Capture the cell that displays the provided text and extract its [x, y] central coordinate. 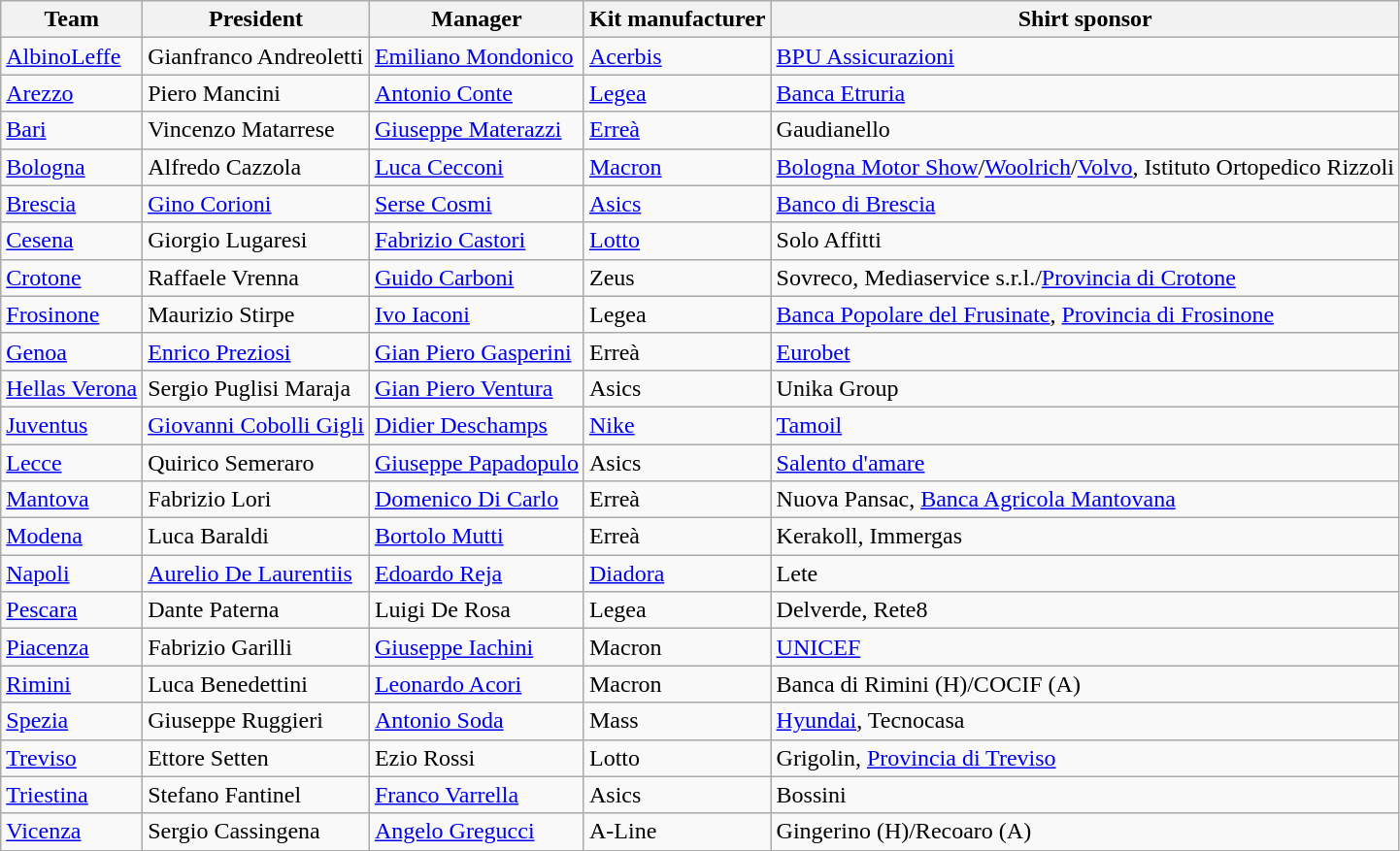
Napoli [72, 573]
Alfredo Cazzola [256, 167]
Triestina [72, 795]
Kerakoll, Immergas [1085, 537]
Gianfranco Andreoletti [256, 56]
Edoardo Reja [476, 573]
BPU Assicurazioni [1085, 56]
Eurobet [1085, 351]
Lete [1085, 573]
UNICEF [1085, 647]
Gian Piero Ventura [476, 388]
Sovreco, Mediaservice s.r.l./Provincia di Crotone [1085, 278]
Shirt sponsor [1085, 19]
Hyundai, Tecnocasa [1085, 721]
Treviso [72, 758]
Bortolo Mutti [476, 537]
Gian Piero Gasperini [476, 351]
Frosinone [72, 314]
Pescara [72, 610]
Franco Varrella [476, 795]
Juventus [72, 425]
Vicenza [72, 832]
Luca Baraldi [256, 537]
Modena [72, 537]
Bossini [1085, 795]
Giuseppe Ruggieri [256, 721]
Manager [476, 19]
Rimini [72, 684]
Genoa [72, 351]
Brescia [72, 204]
Piero Mancini [256, 93]
Lecce [72, 463]
Antonio Conte [476, 93]
Didier Deschamps [476, 425]
Diadora [678, 573]
Gino Corioni [256, 204]
Mass [678, 721]
Nike [678, 425]
Sergio Puglisi Maraja [256, 388]
Banco di Brescia [1085, 204]
Ivo Iaconi [476, 314]
Gaudianello [1085, 130]
Guido Carboni [476, 278]
Arezzo [72, 93]
Aurelio De Laurentiis [256, 573]
Sergio Cassingena [256, 832]
Salento d'amare [1085, 463]
Stefano Fantinel [256, 795]
Dante Paterna [256, 610]
Giovanni Cobolli Gigli [256, 425]
Fabrizio Lori [256, 500]
AlbinoLeffe [72, 56]
Maurizio Stirpe [256, 314]
Giuseppe Papadopulo [476, 463]
Bari [72, 130]
Team [72, 19]
Delverde, Rete8 [1085, 610]
Luca Cecconi [476, 167]
Domenico Di Carlo [476, 500]
Tamoil [1085, 425]
Hellas Verona [72, 388]
Fabrizio Castori [476, 241]
Gingerino (H)/Recoaro (A) [1085, 832]
Bologna Motor Show/Woolrich/Volvo, Istituto Ortopedico Rizzoli [1085, 167]
Giorgio Lugaresi [256, 241]
A-Line [678, 832]
Angelo Gregucci [476, 832]
Unika Group [1085, 388]
Cesena [72, 241]
Zeus [678, 278]
Nuova Pansac, Banca Agricola Mantovana [1085, 500]
Fabrizio Garilli [256, 647]
Grigolin, Provincia di Treviso [1085, 758]
Piacenza [72, 647]
Banca di Rimini (H)/COCIF (A) [1085, 684]
Vincenzo Matarrese [256, 130]
Bologna [72, 167]
Crotone [72, 278]
Enrico Preziosi [256, 351]
Solo Affitti [1085, 241]
President [256, 19]
Kit manufacturer [678, 19]
Banca Popolare del Frusinate, Provincia di Frosinone [1085, 314]
Spezia [72, 721]
Mantova [72, 500]
Giuseppe Materazzi [476, 130]
Quirico Semeraro [256, 463]
Emiliano Mondonico [476, 56]
Giuseppe Iachini [476, 647]
Luca Benedettini [256, 684]
Acerbis [678, 56]
Serse Cosmi [476, 204]
Ezio Rossi [476, 758]
Raffaele Vrenna [256, 278]
Ettore Setten [256, 758]
Antonio Soda [476, 721]
Luigi De Rosa [476, 610]
Banca Etruria [1085, 93]
Leonardo Acori [476, 684]
